Pinpoint the cell where the given text exists, returning its (X, Y) midpoint coordinate. 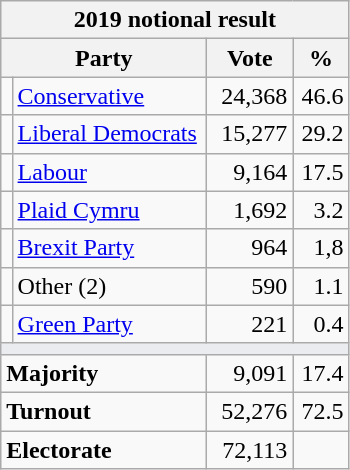
Party (104, 58)
0.4 (321, 324)
29.2 (321, 134)
9,164 (250, 172)
Liberal Democrats (110, 134)
Turnout (104, 411)
Conservative (110, 96)
24,368 (250, 96)
1.1 (321, 286)
15,277 (250, 134)
Other (2) (110, 286)
2019 notional result (175, 20)
72.5 (321, 411)
221 (250, 324)
9,091 (250, 373)
17.5 (321, 172)
17.4 (321, 373)
590 (250, 286)
Brexit Party (110, 248)
964 (250, 248)
Labour (110, 172)
% (321, 58)
46.6 (321, 96)
Plaid Cymru (110, 210)
Vote (250, 58)
72,113 (250, 449)
52,276 (250, 411)
Electorate (104, 449)
1,8 (321, 248)
3.2 (321, 210)
Green Party (110, 324)
Majority (104, 373)
1,692 (250, 210)
